Provide the [X, Y] coordinate of the cell's center where the given text is located.  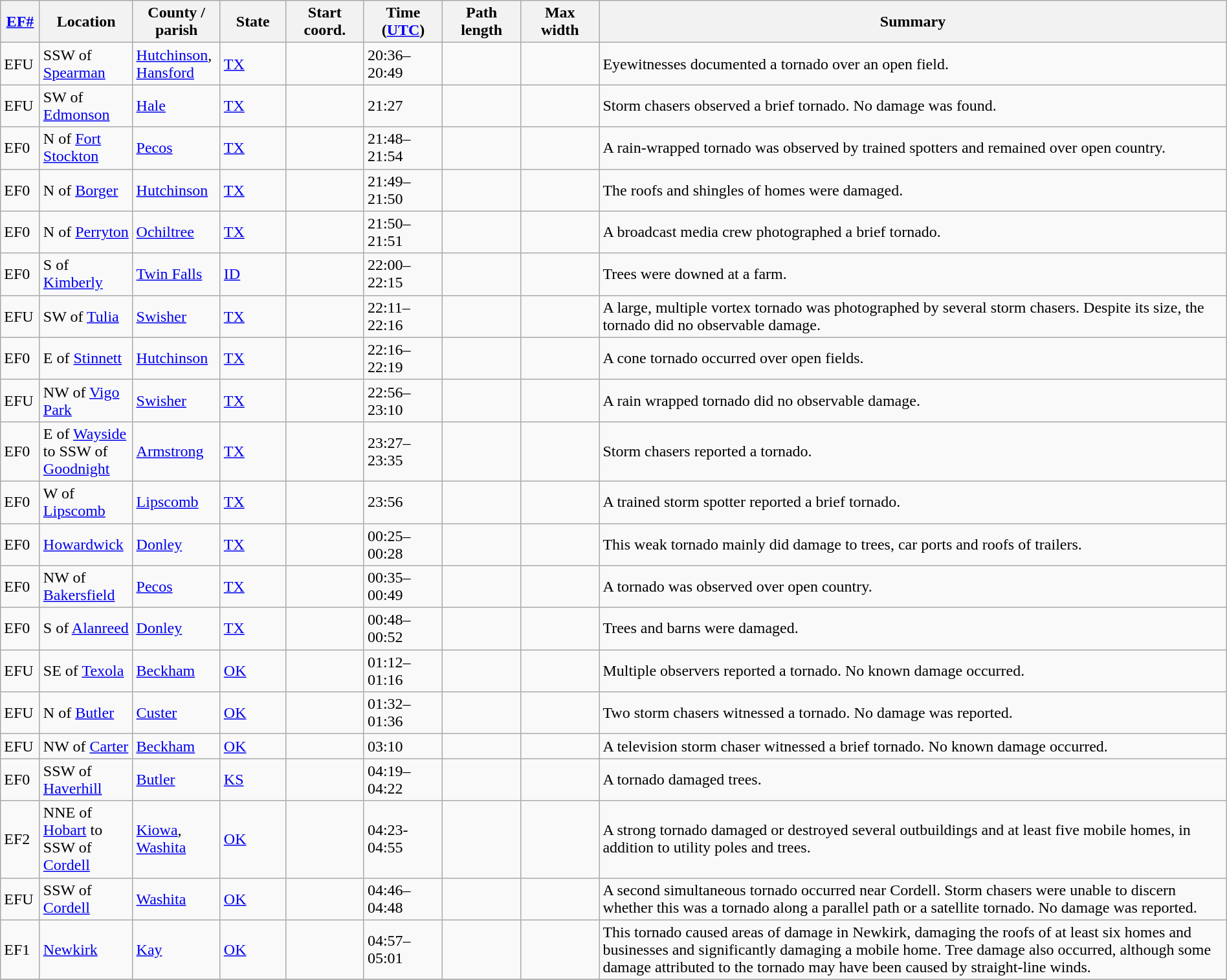
Ochiltree [176, 232]
22:56–23:10 [403, 400]
SSW of Haverhill [86, 779]
Lipscomb [176, 502]
22:16–22:19 [403, 359]
SSW of Spearman [86, 63]
State [252, 22]
Storm chasers observed a brief tornado. No damage was found. [912, 106]
S of Alanreed [86, 629]
Washita [176, 898]
N of Borger [86, 190]
S of Kimberly [86, 274]
A tornado damaged trees. [912, 779]
Location [86, 22]
SW of Edmonson [86, 106]
00:48–00:52 [403, 629]
Start coord. [325, 22]
23:56 [403, 502]
21:50–21:51 [403, 232]
A tornado was observed over open country. [912, 586]
EF2 [21, 839]
Eyewitnesses documented a tornado over an open field. [912, 63]
21:49–21:50 [403, 190]
03:10 [403, 746]
NNE of Hobart to SSW of Cordell [86, 839]
04:19–04:22 [403, 779]
04:23-04:55 [403, 839]
Max width [560, 22]
N of Perryton [86, 232]
A trained storm spotter reported a brief tornado. [912, 502]
00:35–00:49 [403, 586]
Custer [176, 713]
Kay [176, 950]
21:27 [403, 106]
The roofs and shingles of homes were damaged. [912, 190]
Summary [912, 22]
ID [252, 274]
Trees were downed at a farm. [912, 274]
Time (UTC) [403, 22]
20:36–20:49 [403, 63]
Hale [176, 106]
EF# [21, 22]
Trees and barns were damaged. [912, 629]
Butler [176, 779]
KS [252, 779]
A strong tornado damaged or destroyed several outbuildings and at least five mobile homes, in addition to utility poles and trees. [912, 839]
22:00–22:15 [403, 274]
Multiple observers reported a tornado. No known damage occurred. [912, 671]
SW of Tulia [86, 316]
A broadcast media crew photographed a brief tornado. [912, 232]
22:11–22:16 [403, 316]
E of Wayside to SSW of Goodnight [86, 451]
A cone tornado occurred over open fields. [912, 359]
This weak tornado mainly did damage to trees, car ports and roofs of trailers. [912, 544]
Kiowa, Washita [176, 839]
00:25–00:28 [403, 544]
23:27–23:35 [403, 451]
NW of Vigo Park [86, 400]
E of Stinnett [86, 359]
04:57–05:01 [403, 950]
Howardwick [86, 544]
EF1 [21, 950]
Twin Falls [176, 274]
SE of Texola [86, 671]
A rain-wrapped tornado was observed by trained spotters and remained over open country. [912, 148]
21:48–21:54 [403, 148]
NW of Carter [86, 746]
Hutchinson, Hansford [176, 63]
Storm chasers reported a tornado. [912, 451]
Two storm chasers witnessed a tornado. No damage was reported. [912, 713]
NW of Bakersfield [86, 586]
N of Fort Stockton [86, 148]
SSW of Cordell [86, 898]
Path length [481, 22]
Newkirk [86, 950]
04:46–04:48 [403, 898]
01:12–01:16 [403, 671]
W of Lipscomb [86, 502]
A rain wrapped tornado did no observable damage. [912, 400]
A television storm chaser witnessed a brief tornado. No known damage occurred. [912, 746]
Armstrong [176, 451]
N of Butler [86, 713]
A large, multiple vortex tornado was photographed by several storm chasers. Despite its size, the tornado did no observable damage. [912, 316]
01:32–01:36 [403, 713]
County / parish [176, 22]
